Capture the cell that displays the provided text and extract its [X, Y] central coordinate. 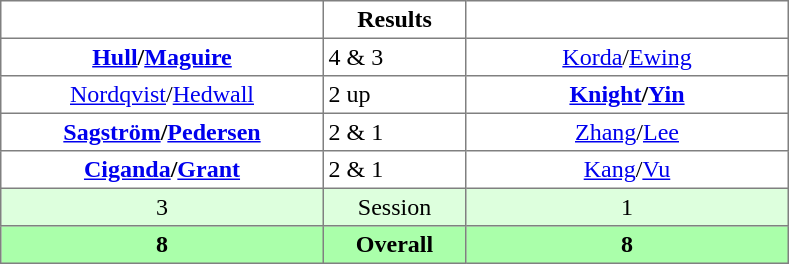
Nordqvist/Hedwall [162, 95]
Results [394, 20]
3 [162, 207]
Overall [394, 245]
Ciganda/Grant [162, 170]
Knight/Yin [627, 95]
Zhang/Lee [627, 132]
Session [394, 207]
1 [627, 207]
2 up [394, 95]
Kang/Vu [627, 170]
Sagström/Pedersen [162, 132]
Korda/Ewing [627, 57]
4 & 3 [394, 57]
Hull/Maguire [162, 57]
